Locate the cell with the specified text and output its (X, Y) center coordinate. 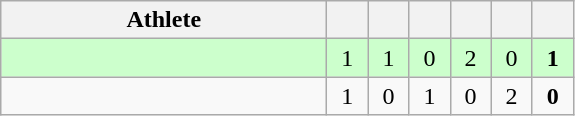
Athlete (164, 20)
